Extract the (X, Y) coordinate from the center of the cell holding the provided text.  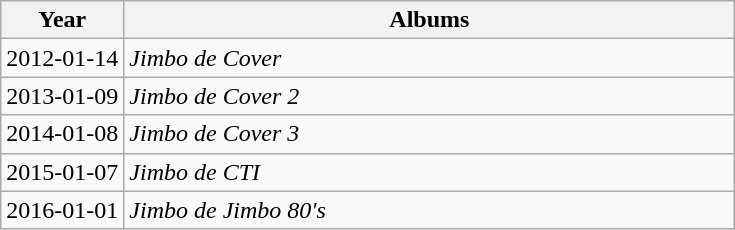
Year (62, 20)
2014-01-08 (62, 134)
2015-01-07 (62, 172)
Jimbo de Jimbo 80's (430, 210)
Jimbo de Cover (430, 58)
Albums (430, 20)
Jimbo de Cover 2 (430, 96)
2013-01-09 (62, 96)
2016-01-01 (62, 210)
2012-01-14 (62, 58)
Jimbo de CTI (430, 172)
Jimbo de Cover 3 (430, 134)
